For the text-containing cell, return its midpoint in [x, y] coordinate format. 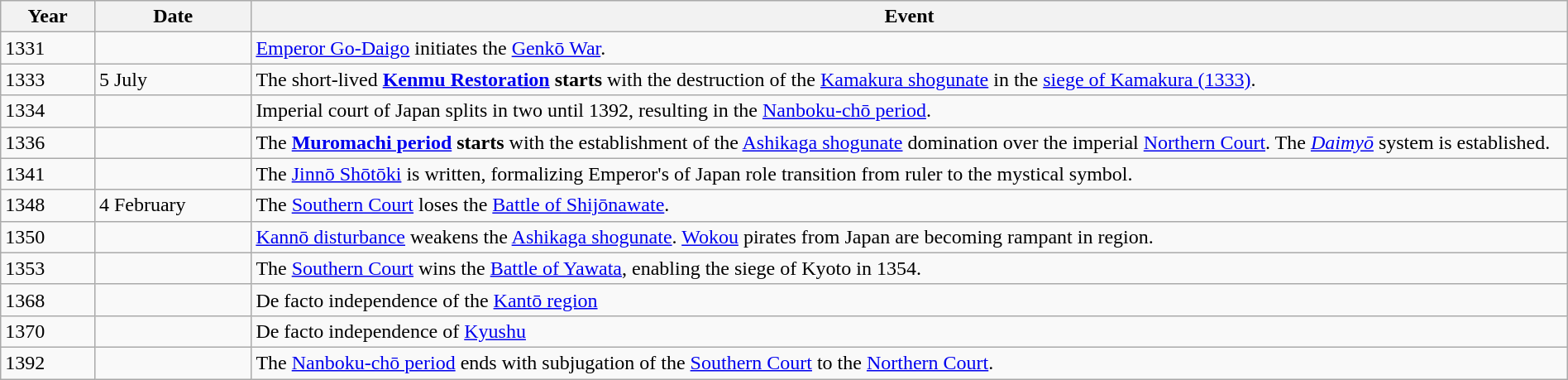
Imperial court of Japan splits in two until 1392, resulting in the Nanboku-chō period. [910, 111]
Event [910, 17]
Date [172, 17]
1341 [48, 174]
1392 [48, 363]
Kannō disturbance weakens the Ashikaga shogunate. Wokou pirates from Japan are becoming rampant in region. [910, 237]
1336 [48, 142]
5 July [172, 79]
1334 [48, 111]
The Jinnō Shōtōki is written, formalizing Emperor's of Japan role transition from ruler to the mystical symbol. [910, 174]
1331 [48, 48]
4 February [172, 205]
The short-lived Kenmu Restoration starts with the destruction of the Kamakura shogunate in the siege of Kamakura (1333). [910, 79]
1348 [48, 205]
De facto independence of Kyushu [910, 331]
1350 [48, 237]
1353 [48, 268]
1333 [48, 79]
Year [48, 17]
De facto independence of the Kantō region [910, 300]
The Nanboku-chō period ends with subjugation of the Southern Court to the Northern Court. [910, 363]
The Southern Court loses the Battle of Shijōnawate. [910, 205]
1368 [48, 300]
1370 [48, 331]
Emperor Go-Daigo initiates the Genkō War. [910, 48]
The Southern Court wins the Battle of Yawata, enabling the siege of Kyoto in 1354. [910, 268]
